Search for the cell housing the specified text and yield its (x, y) center coordinate. 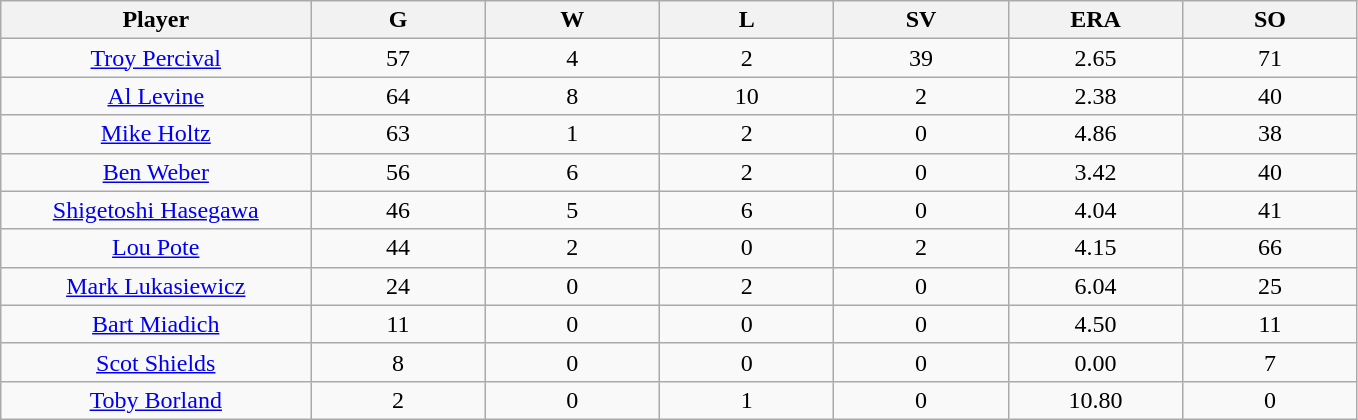
SV (921, 20)
63 (398, 134)
Toby Borland (156, 400)
39 (921, 58)
Mark Lukasiewicz (156, 286)
5 (572, 210)
10 (747, 96)
Lou Pote (156, 248)
64 (398, 96)
Al Levine (156, 96)
24 (398, 286)
Ben Weber (156, 172)
Troy Percival (156, 58)
Mike Holtz (156, 134)
25 (1270, 286)
41 (1270, 210)
7 (1270, 362)
4.86 (1095, 134)
W (572, 20)
56 (398, 172)
3.42 (1095, 172)
Bart Miadich (156, 324)
4 (572, 58)
ERA (1095, 20)
4.04 (1095, 210)
46 (398, 210)
57 (398, 58)
44 (398, 248)
Scot Shields (156, 362)
SO (1270, 20)
6.04 (1095, 286)
0.00 (1095, 362)
71 (1270, 58)
2.38 (1095, 96)
2.65 (1095, 58)
4.50 (1095, 324)
L (747, 20)
Shigetoshi Hasegawa (156, 210)
4.15 (1095, 248)
66 (1270, 248)
10.80 (1095, 400)
38 (1270, 134)
G (398, 20)
Player (156, 20)
